Locate the cell with the specified text and output its [X, Y] center coordinate. 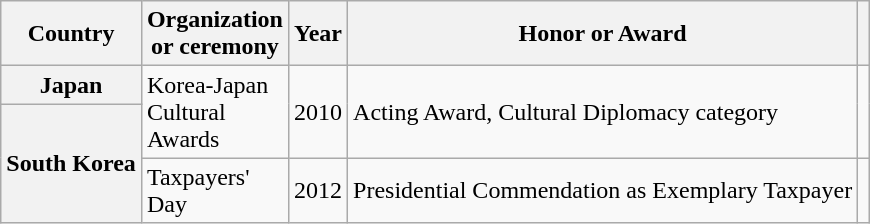
Taxpayers' Day [214, 190]
Year [318, 34]
Presidential Commendation as Exemplary Taxpayer [603, 190]
Acting Award, Cultural Diplomacy category [603, 112]
Country [72, 34]
South Korea [72, 164]
2010 [318, 112]
Organization or ceremony [214, 34]
Honor or Award [603, 34]
Korea-Japan Cultural Awards [214, 112]
2012 [318, 190]
Japan [72, 85]
